Detect which cell encompasses the target text, then output its (X, Y) center coordinate. 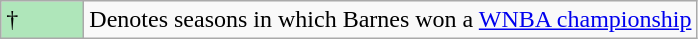
† (42, 20)
Denotes seasons in which Barnes won a WNBA championship (390, 20)
